Return [X, Y] of the center of cell containing provided text 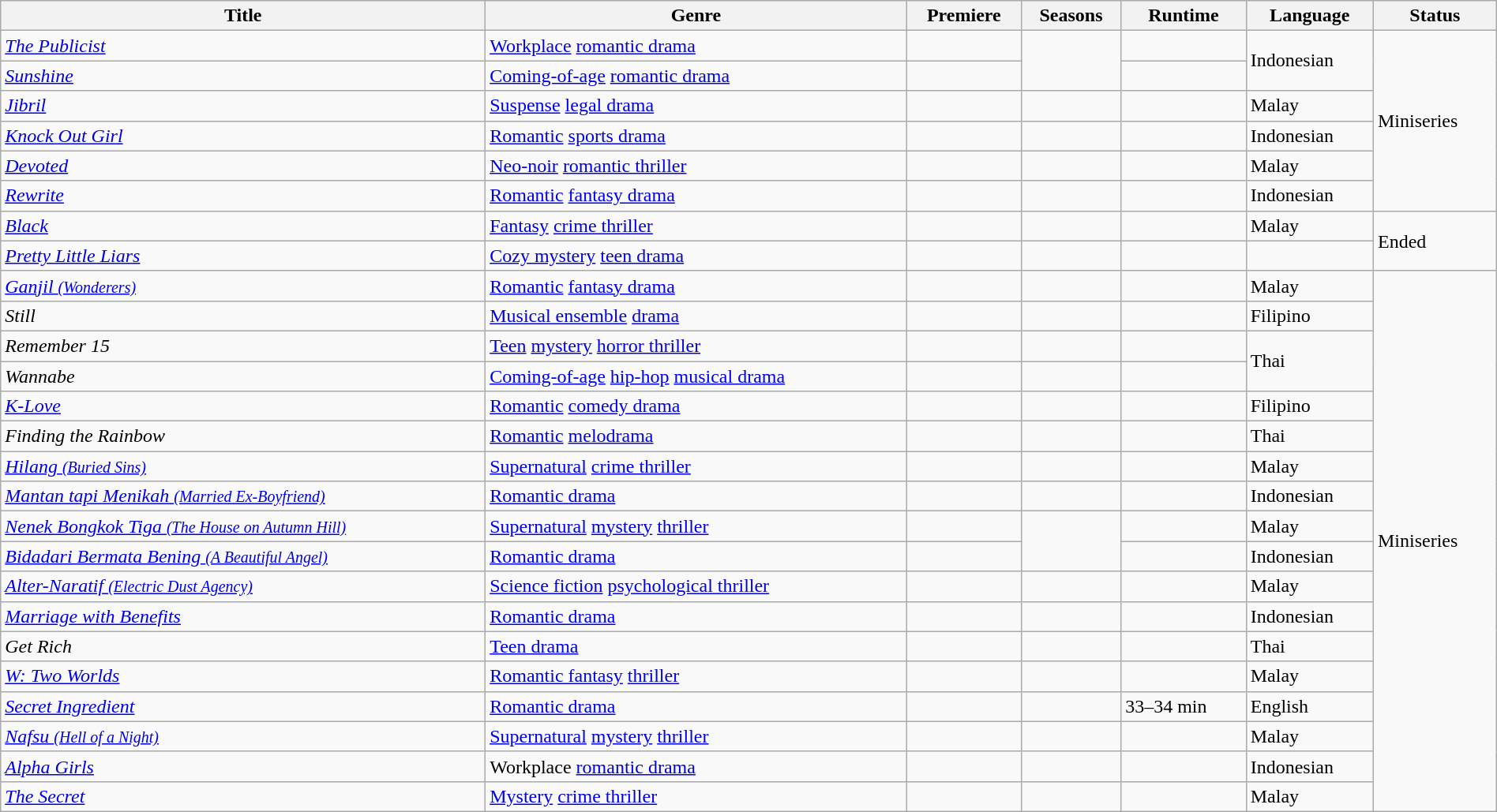
33–34 min [1184, 706]
Ganjil (Wonderers) [243, 286]
Knock Out Girl [243, 136]
Alpha Girls [243, 766]
English [1309, 706]
Seasons [1071, 16]
Mantan tapi Menikah (Married Ex-Boyfriend) [243, 496]
Romantic fantasy thriller [696, 676]
Supernatural crime thriller [696, 466]
Mystery crime thriller [696, 796]
Ended [1435, 241]
Language [1309, 16]
Genre [696, 16]
Finding the Rainbow [243, 436]
Still [243, 316]
Alter-Naratif (Electric Dust Agency) [243, 586]
Romantic comedy drama [696, 406]
Suspense legal drama [696, 106]
The Secret [243, 796]
Title [243, 16]
Rewrite [243, 196]
Teen drama [696, 646]
Coming-of-age romantic drama [696, 76]
Neo-noir romantic thriller [696, 166]
Marriage with Benefits [243, 616]
Runtime [1184, 16]
Wannabe [243, 376]
Romantic sports drama [696, 136]
Teen mystery horror thriller [696, 346]
Cozy mystery teen drama [696, 256]
Nafsu (Hell of a Night) [243, 736]
Get Rich [243, 646]
K-Love [243, 406]
Coming-of-age hip-hop musical drama [696, 376]
Secret Ingredient [243, 706]
Hilang (Buried Sins) [243, 466]
Remember 15 [243, 346]
Nenek Bongkok Tiga (The House on Autumn Hill) [243, 526]
Status [1435, 16]
Black [243, 226]
Romantic melodrama [696, 436]
Pretty Little Liars [243, 256]
Premiere [963, 16]
The Publicist [243, 46]
Fantasy crime thriller [696, 226]
Bidadari Bermata Bening (A Beautiful Angel) [243, 556]
W: Two Worlds [243, 676]
Musical ensemble drama [696, 316]
Devoted [243, 166]
Sunshine [243, 76]
Science fiction psychological thriller [696, 586]
Jibril [243, 106]
